Capture the cell that displays the provided text and extract its [X, Y] central coordinate. 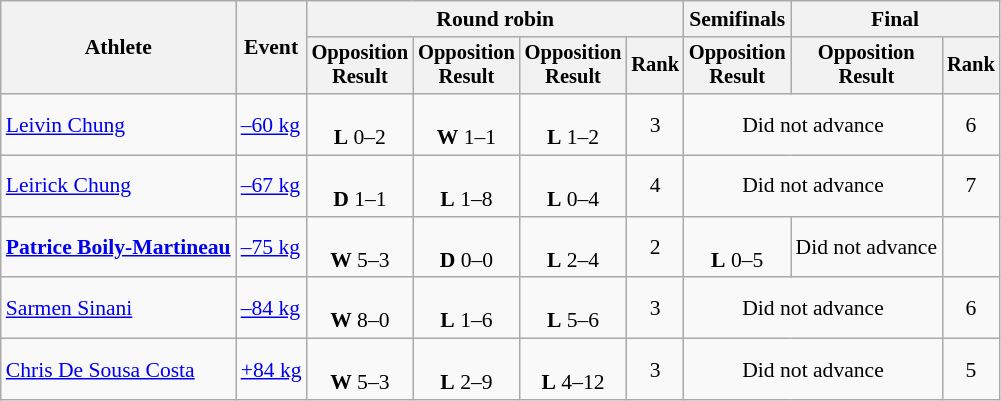
L 4–12 [574, 370]
4 [655, 186]
Leirick Chung [118, 186]
Athlete [118, 48]
L 2–4 [574, 248]
Event [272, 48]
L 5–6 [574, 308]
5 [971, 370]
L 0–2 [360, 124]
7 [971, 186]
Round robin [496, 19]
D 0–0 [466, 248]
Leivin Chung [118, 124]
W 1–1 [466, 124]
L 2–9 [466, 370]
L 1–8 [466, 186]
L 1–2 [574, 124]
Chris De Sousa Costa [118, 370]
+84 kg [272, 370]
–84 kg [272, 308]
Sarmen Sinani [118, 308]
Patrice Boily-Martineau [118, 248]
–60 kg [272, 124]
2 [655, 248]
W 8–0 [360, 308]
Semifinals [738, 19]
L 1–6 [466, 308]
L 0–5 [738, 248]
L 0–4 [574, 186]
–67 kg [272, 186]
Final [894, 19]
–75 kg [272, 248]
D 1–1 [360, 186]
